Extract the [x, y] coordinate from the center of the cell holding the provided text.  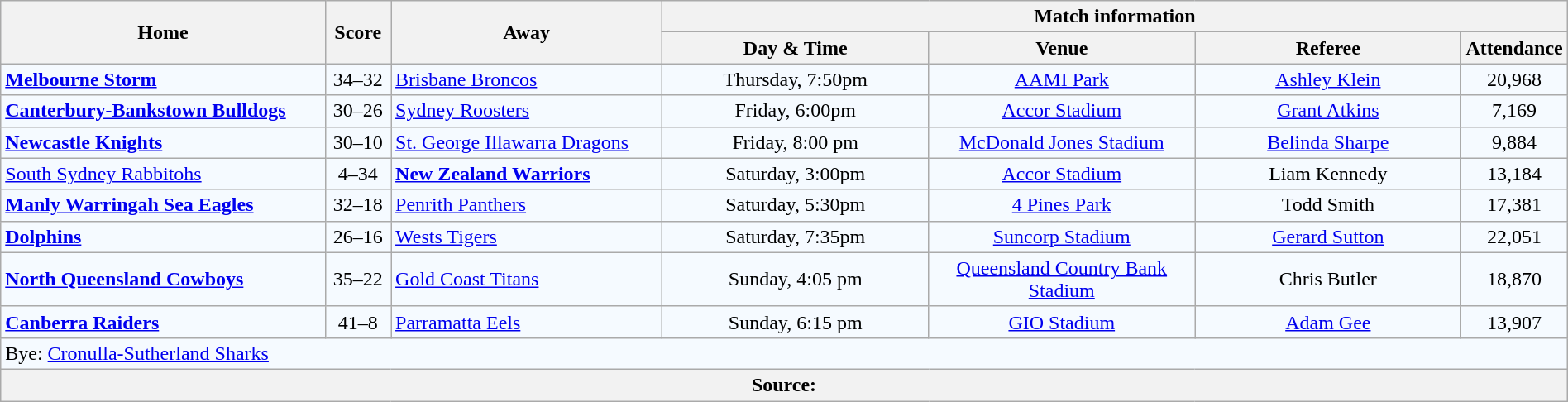
41–8 [358, 322]
Ashley Klein [1328, 79]
Saturday, 3:00pm [796, 174]
Brisbane Broncos [527, 79]
GIO Stadium [1062, 322]
Penrith Panthers [527, 205]
Dolphins [163, 237]
Adam Gee [1328, 322]
Canterbury-Bankstown Bulldogs [163, 111]
18,870 [1514, 280]
7,169 [1514, 111]
Suncorp Stadium [1062, 237]
Sunday, 6:15 pm [796, 322]
New Zealand Warriors [527, 174]
AAMI Park [1062, 79]
Saturday, 5:30pm [796, 205]
Newcastle Knights [163, 142]
Venue [1062, 48]
Grant Atkins [1328, 111]
South Sydney Rabbitohs [163, 174]
Chris Butler [1328, 280]
Friday, 6:00pm [796, 111]
Wests Tigers [527, 237]
Day & Time [796, 48]
Friday, 8:00 pm [796, 142]
Sydney Roosters [527, 111]
Todd Smith [1328, 205]
Gerard Sutton [1328, 237]
26–16 [358, 237]
32–18 [358, 205]
9,884 [1514, 142]
22,051 [1514, 237]
Manly Warringah Sea Eagles [163, 205]
Referee [1328, 48]
Belinda Sharpe [1328, 142]
Melbourne Storm [163, 79]
Match information [1115, 17]
Bye: Cronulla-Sutherland Sharks [784, 353]
Thursday, 7:50pm [796, 79]
Canberra Raiders [163, 322]
4–34 [358, 174]
30–26 [358, 111]
Away [527, 32]
34–32 [358, 79]
35–22 [358, 280]
Score [358, 32]
30–10 [358, 142]
St. George Illawarra Dragons [527, 142]
4 Pines Park [1062, 205]
Home [163, 32]
13,184 [1514, 174]
Queensland Country Bank Stadium [1062, 280]
Source: [784, 385]
Sunday, 4:05 pm [796, 280]
Liam Kennedy [1328, 174]
20,968 [1514, 79]
13,907 [1514, 322]
Saturday, 7:35pm [796, 237]
McDonald Jones Stadium [1062, 142]
Parramatta Eels [527, 322]
Attendance [1514, 48]
17,381 [1514, 205]
Gold Coast Titans [527, 280]
North Queensland Cowboys [163, 280]
